Return [x, y] of the center of cell containing provided text 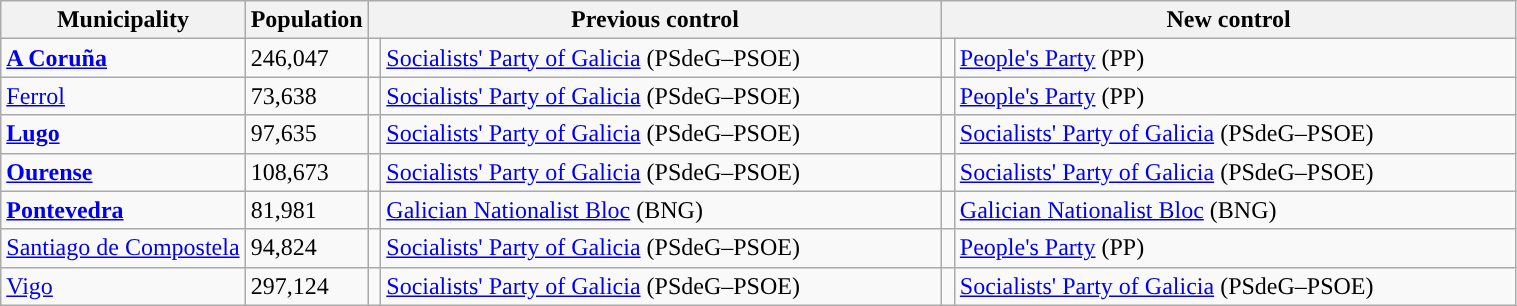
Population [306, 20]
Lugo [123, 134]
297,124 [306, 286]
Municipality [123, 20]
Ourense [123, 172]
81,981 [306, 210]
108,673 [306, 172]
73,638 [306, 96]
94,824 [306, 248]
Vigo [123, 286]
Previous control [655, 20]
A Coruña [123, 58]
New control [1229, 20]
97,635 [306, 134]
Pontevedra [123, 210]
Ferrol [123, 96]
246,047 [306, 58]
Santiago de Compostela [123, 248]
